Scan for the cell matching the given text and deliver its [X, Y] coordinate at center. 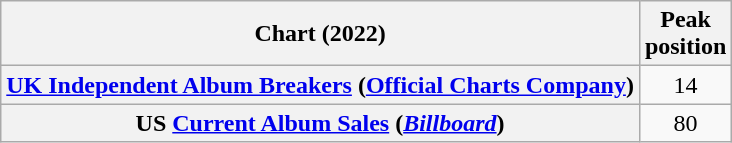
14 [685, 85]
US Current Album Sales (Billboard) [320, 123]
Chart (2022) [320, 34]
80 [685, 123]
Peakposition [685, 34]
UK Independent Album Breakers (Official Charts Company) [320, 85]
